Detect which cell encompasses the target text, then output its [x, y] center coordinate. 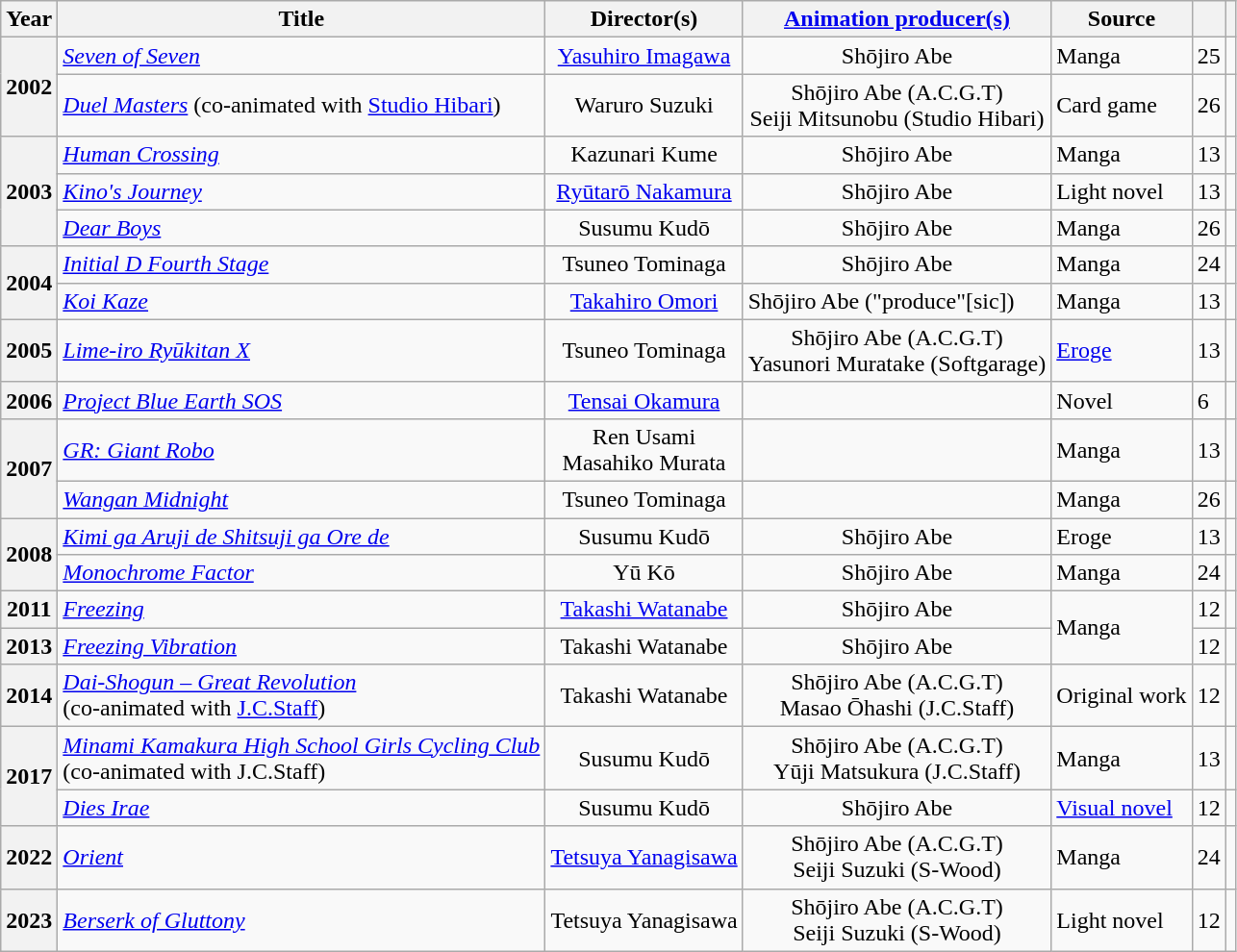
Minami Kamakura High School Girls Cycling Club(co-animated with J.C.Staff) [302, 758]
25 [1208, 56]
Novel [1122, 400]
Duel Masters (co-animated with Studio Hibari) [302, 106]
Yasuhiro Imagawa [644, 56]
2017 [29, 777]
Human Crossing [302, 155]
Dai-Shogun – Great Revolution(co-animated with J.C.Staff) [302, 696]
Source [1122, 19]
Shōjiro Abe (A.C.G.T)Masao Ōhashi (J.C.Staff) [896, 696]
Shōjiro Abe (A.C.G.T)Seiji Mitsunobu (Studio Hibari) [896, 106]
Koi Kaze [302, 301]
Card game [1122, 106]
Lime-iro Ryūkitan X [302, 350]
2002 [29, 87]
Visual novel [1122, 808]
Kazunari Kume [644, 155]
GR: Giant Robo [302, 450]
Director(s) [644, 19]
Seven of Seven [302, 56]
2023 [29, 919]
2005 [29, 350]
Year [29, 19]
2008 [29, 554]
Animation producer(s) [896, 19]
Title [302, 19]
Dear Boys [302, 228]
Freezing Vibration [302, 646]
Original work [1122, 696]
2003 [29, 191]
Freezing [302, 610]
Waruro Suzuki [644, 106]
Orient [302, 858]
Initial D Fourth Stage [302, 264]
Berserk of Gluttony [302, 919]
Yū Kō [644, 573]
Dies Irae [302, 808]
Project Blue Earth SOS [302, 400]
Shōjiro Abe (A.C.G.T)Yūji Matsukura (J.C.Staff) [896, 758]
Tensai Okamura [644, 400]
Kino's Journey [302, 191]
2004 [29, 283]
Shōjiro Abe ("produce"[sic]) [896, 301]
2006 [29, 400]
Monochrome Factor [302, 573]
2011 [29, 610]
Takahiro Omori [644, 301]
2014 [29, 696]
2022 [29, 858]
2013 [29, 646]
6 [1208, 400]
Kimi ga Aruji de Shitsuji ga Ore de [302, 536]
Ryūtarō Nakamura [644, 191]
Shōjiro Abe (A.C.G.T)Yasunori Muratake (Softgarage) [896, 350]
Ren UsamiMasahiko Murata [644, 450]
2007 [29, 467]
Wangan Midnight [302, 499]
